Pinpoint the cell where the given text exists, returning its [X, Y] midpoint coordinate. 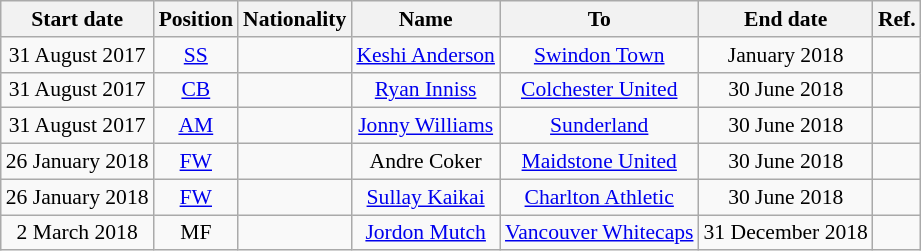
Ryan Inniss [426, 90]
Swindon Town [600, 55]
Colchester United [600, 90]
Position [196, 19]
Jonny Williams [426, 126]
To [600, 19]
CB [196, 90]
Name [426, 19]
MF [196, 233]
Charlton Athletic [600, 197]
Vancouver Whitecaps [600, 233]
Jordon Mutch [426, 233]
Maidstone United [600, 162]
Sullay Kaikai [426, 197]
Keshi Anderson [426, 55]
End date [786, 19]
Nationality [294, 19]
Ref. [897, 19]
January 2018 [786, 55]
2 March 2018 [78, 233]
Start date [78, 19]
SS [196, 55]
31 December 2018 [786, 233]
AM [196, 126]
Sunderland [600, 126]
Andre Coker [426, 162]
